Extract the [x, y] coordinate from the center of the cell holding the provided text.  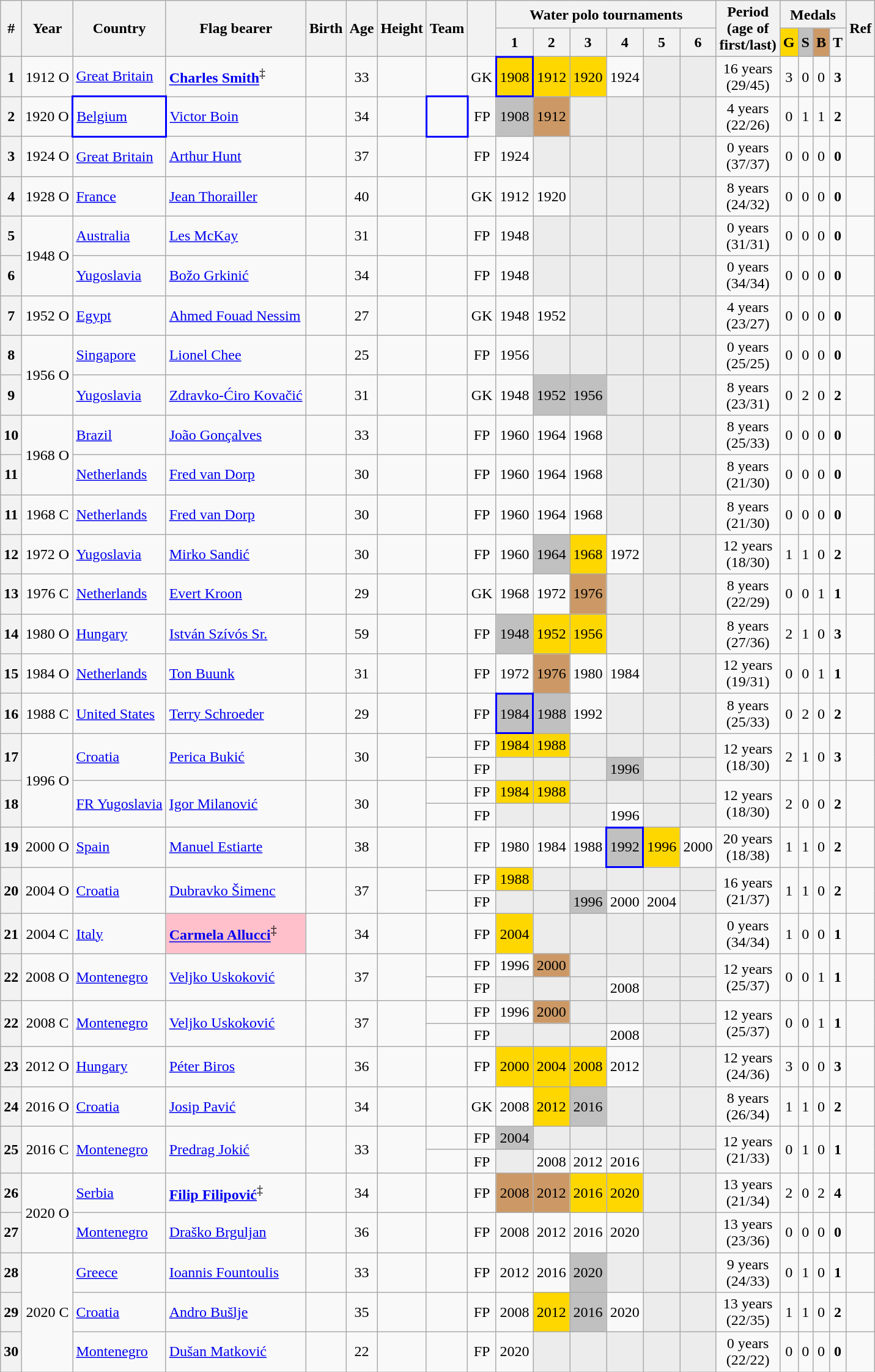
2016 O [48, 1106]
12 years(21/33) [748, 1149]
Medals [813, 15]
France [119, 196]
2020 O [48, 1212]
Age [362, 29]
0 years(31/31) [748, 236]
Zdravko-Ćiro Kovačić [236, 395]
19 [11, 848]
Jean Thorailler [236, 196]
2004 O [48, 891]
Flag bearer [236, 29]
Terry Schroeder [236, 713]
10 [11, 434]
United States [119, 713]
Egypt [119, 316]
38 [362, 848]
Les McKay [236, 236]
8 [11, 355]
João Gonçalves [236, 434]
1912 O [48, 77]
12 [11, 554]
Period(age offirst/last) [748, 29]
17 [11, 757]
Božo Grkinić [236, 275]
1952 O [48, 316]
1988 C [48, 713]
Ton Buunk [236, 674]
12 years(19/31) [748, 674]
1996 O [48, 781]
G [789, 42]
Lionel Chee [236, 355]
Ref [861, 29]
1956 O [48, 375]
16 years(21/37) [748, 891]
40 [362, 196]
7 [11, 316]
20 years(18/38) [748, 848]
13 years(22/35) [748, 1313]
9 years(24/33) [748, 1272]
S [805, 42]
Country [119, 29]
13 [11, 595]
Carmela Allucci‡ [236, 933]
Perica Bukić [236, 757]
8 years(23/31) [748, 395]
1920 O [48, 116]
Draško Brguljan [236, 1232]
Serbia [119, 1193]
16 years(29/45) [748, 77]
Brazil [119, 434]
Arthur Hunt [236, 157]
Andro Bušlje [236, 1313]
2008 C [48, 1023]
8 years(26/34) [748, 1106]
1948 O [48, 256]
2016 C [48, 1149]
1968 O [48, 454]
8 years(27/36) [748, 634]
Ahmed Fouad Nessim [236, 316]
Belgium [119, 116]
23 [11, 1067]
4 years(23/27) [748, 316]
Josip Pavić [236, 1106]
2004 C [48, 933]
1928 O [48, 196]
0 years(37/37) [748, 157]
16 [11, 713]
Manuel Estiarte [236, 848]
1972 O [48, 554]
1980 O [48, 634]
Victor Boin [236, 116]
8 years(22/29) [748, 595]
Australia [119, 236]
24 [11, 1106]
13 years(21/34) [748, 1193]
István Szívós Sr. [236, 634]
# [11, 29]
18 [11, 804]
0 years(22/22) [748, 1352]
Water polo tournaments [606, 15]
59 [362, 634]
1924 O [48, 157]
Team [447, 29]
0 years(25/25) [748, 355]
1968 C [48, 514]
T [838, 42]
14 [11, 634]
1984 O [48, 674]
Evert Kroon [236, 595]
13 years(23/36) [748, 1232]
35 [362, 1313]
Dušan Matković [236, 1352]
Greece [119, 1272]
Mirko Sandić [236, 554]
Year [48, 29]
28 [11, 1272]
Height [402, 29]
Filip Filipović‡ [236, 1193]
Spain [119, 848]
Ioannis Fountoulis [236, 1272]
4 years(22/26) [748, 116]
2000 O [48, 848]
Dubravko Šimenc [236, 891]
9 [11, 395]
Italy [119, 933]
26 [11, 1193]
20 [11, 891]
2012 O [48, 1067]
Charles Smith‡ [236, 77]
8 years(24/32) [748, 196]
12 years(24/36) [748, 1067]
B [821, 42]
2008 O [48, 977]
1976 C [48, 595]
15 [11, 674]
Predrag Jokić [236, 1149]
Igor Milanović [236, 804]
Singapore [119, 355]
2020 C [48, 1313]
FR Yugoslavia [119, 804]
Birth [326, 29]
Péter Biros [236, 1067]
21 [11, 933]
